Identify which cell holds the provided text, then report its (x, y) central coordinate. 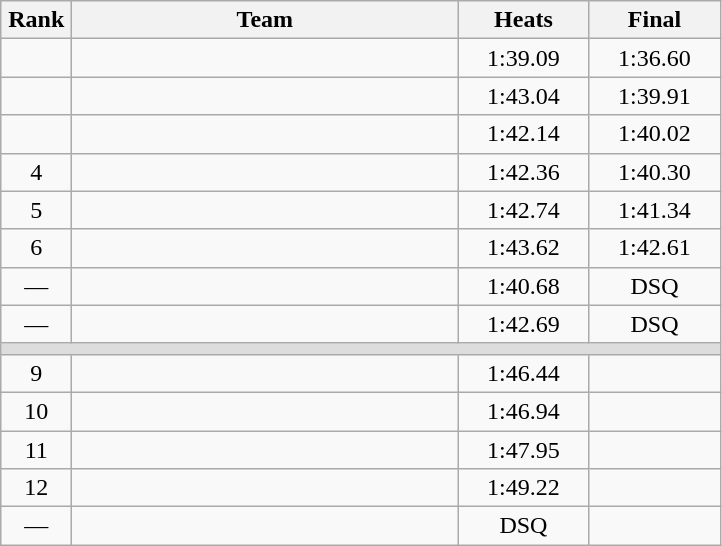
1:42.36 (524, 172)
1:39.09 (524, 58)
11 (36, 449)
1:42.14 (524, 134)
1:36.60 (654, 58)
1:42.69 (524, 324)
1:40.68 (524, 286)
1:39.91 (654, 96)
1:43.04 (524, 96)
1:46.44 (524, 373)
4 (36, 172)
10 (36, 411)
1:43.62 (524, 248)
1:47.95 (524, 449)
9 (36, 373)
Rank (36, 20)
1:42.74 (524, 210)
Team (265, 20)
Final (654, 20)
1:41.34 (654, 210)
1:49.22 (524, 488)
Heats (524, 20)
1:40.30 (654, 172)
1:40.02 (654, 134)
1:46.94 (524, 411)
1:42.61 (654, 248)
5 (36, 210)
12 (36, 488)
6 (36, 248)
